Extract the (x, y) coordinate from the center of the cell holding the provided text.  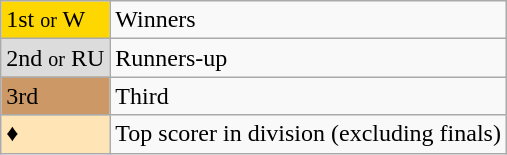
Runners-up (308, 58)
Third (308, 96)
1st or W (56, 20)
3rd (56, 96)
Top scorer in division (excluding finals) (308, 134)
Winners (308, 20)
2nd or RU (56, 58)
♦ (56, 134)
